Pinpoint the cell where the given text exists, returning its [x, y] midpoint coordinate. 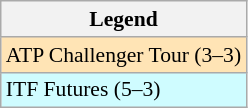
Legend [124, 19]
ITF Futures (5–3) [124, 90]
ATP Challenger Tour (3–3) [124, 55]
